Find where the given text appears and provide that cell's center as (x, y) coordinate. 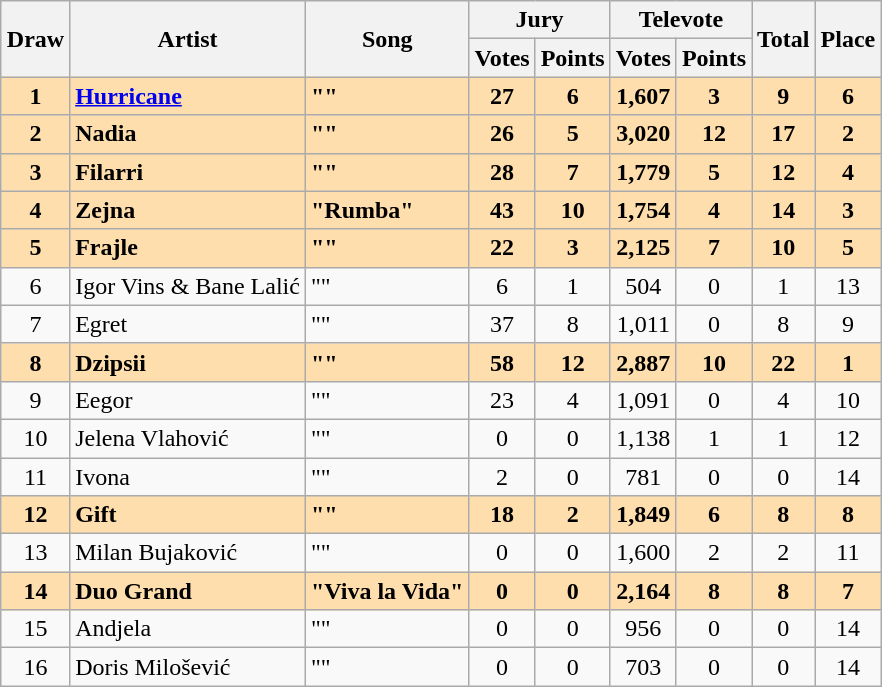
Jelena Vlahović (188, 438)
Jury (540, 20)
17 (784, 134)
Draw (35, 39)
"Viva la Vida" (387, 591)
781 (643, 477)
1,600 (643, 553)
1,779 (643, 172)
Frajle (188, 248)
703 (643, 667)
1,091 (643, 400)
Total (784, 39)
Zejna (188, 210)
Nadia (188, 134)
Ivona (188, 477)
Filarri (188, 172)
1,607 (643, 96)
Televote (680, 20)
Doris Milošević (188, 667)
956 (643, 629)
58 (502, 362)
37 (502, 324)
Hurricane (188, 96)
1,754 (643, 210)
"Rumba" (387, 210)
1,849 (643, 515)
1,138 (643, 438)
15 (35, 629)
Song (387, 39)
2,125 (643, 248)
3,020 (643, 134)
504 (643, 286)
Gift (188, 515)
Igor Vins & Bane Lalić (188, 286)
2,164 (643, 591)
43 (502, 210)
Artist (188, 39)
18 (502, 515)
Eegor (188, 400)
26 (502, 134)
1,011 (643, 324)
28 (502, 172)
Duo Grand (188, 591)
2,887 (643, 362)
16 (35, 667)
Milan Bujaković (188, 553)
27 (502, 96)
Andjela (188, 629)
Dzipsii (188, 362)
23 (502, 400)
Egret (188, 324)
Place (848, 39)
